Return (x, y) of the center of cell containing provided text 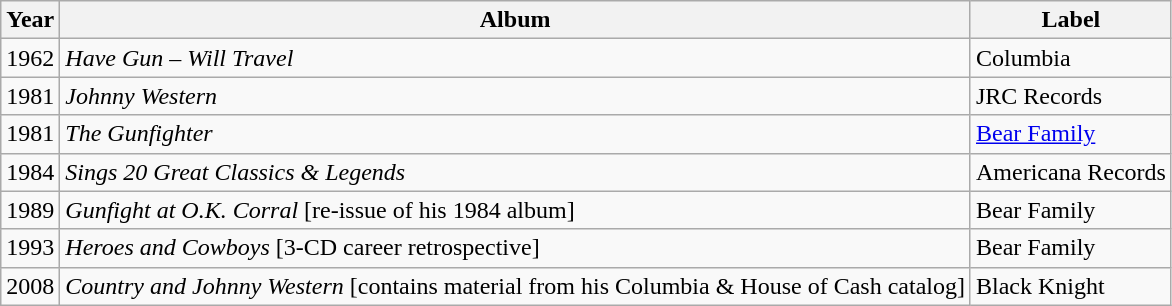
Johnny Western (516, 96)
Label (1070, 20)
JRC Records (1070, 96)
Have Gun – Will Travel (516, 58)
Gunfight at O.K. Corral [re-issue of his 1984 album] (516, 210)
Heroes and Cowboys [3-CD career retrospective] (516, 248)
Sings 20 Great Classics & Legends (516, 172)
2008 (30, 286)
1993 (30, 248)
Album (516, 20)
1989 (30, 210)
Columbia (1070, 58)
Country and Johnny Western [contains material from his Columbia & House of Cash catalog] (516, 286)
1984 (30, 172)
Black Knight (1070, 286)
1962 (30, 58)
The Gunfighter (516, 134)
Year (30, 20)
Americana Records (1070, 172)
